Identify which cell holds the provided text, then report its [x, y] central coordinate. 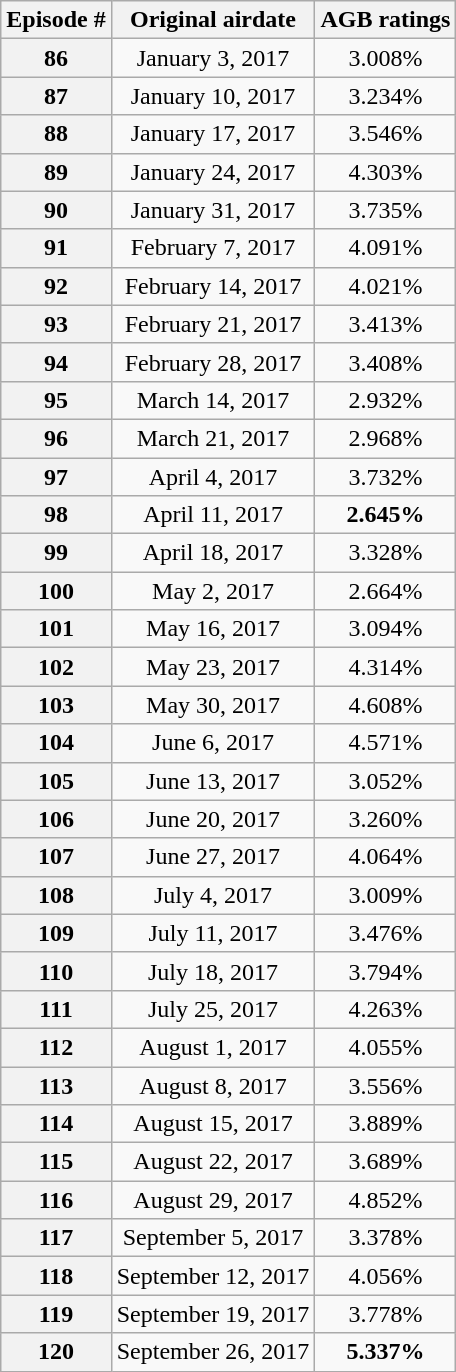
114 [56, 1124]
119 [56, 1314]
92 [56, 286]
106 [56, 819]
May 2, 2017 [213, 591]
3.052% [386, 781]
3.889% [386, 1124]
July 11, 2017 [213, 933]
July 25, 2017 [213, 1009]
98 [56, 515]
3.732% [386, 477]
102 [56, 667]
2.664% [386, 591]
June 13, 2017 [213, 781]
Episode # [56, 20]
February 14, 2017 [213, 286]
3.234% [386, 96]
86 [56, 58]
January 10, 2017 [213, 96]
4.608% [386, 705]
May 23, 2017 [213, 667]
89 [56, 172]
110 [56, 971]
June 27, 2017 [213, 857]
January 31, 2017 [213, 210]
4.571% [386, 743]
August 29, 2017 [213, 1200]
3.094% [386, 629]
4.314% [386, 667]
3.778% [386, 1314]
Original airdate [213, 20]
93 [56, 324]
2.932% [386, 400]
118 [56, 1276]
August 15, 2017 [213, 1124]
September 5, 2017 [213, 1238]
3.009% [386, 895]
3.794% [386, 971]
95 [56, 400]
July 4, 2017 [213, 895]
4.303% [386, 172]
101 [56, 629]
103 [56, 705]
May 30, 2017 [213, 705]
May 16, 2017 [213, 629]
88 [56, 134]
3.008% [386, 58]
4.055% [386, 1047]
March 14, 2017 [213, 400]
91 [56, 248]
105 [56, 781]
2.968% [386, 438]
3.546% [386, 134]
100 [56, 591]
3.689% [386, 1162]
June 20, 2017 [213, 819]
2.645% [386, 515]
108 [56, 895]
4.263% [386, 1009]
AGB ratings [386, 20]
5.337% [386, 1352]
3.476% [386, 933]
4.021% [386, 286]
3.413% [386, 324]
January 3, 2017 [213, 58]
90 [56, 210]
109 [56, 933]
4.056% [386, 1276]
120 [56, 1352]
107 [56, 857]
January 24, 2017 [213, 172]
99 [56, 553]
July 18, 2017 [213, 971]
116 [56, 1200]
3.735% [386, 210]
4.091% [386, 248]
August 1, 2017 [213, 1047]
3.328% [386, 553]
June 6, 2017 [213, 743]
3.260% [386, 819]
February 28, 2017 [213, 362]
4.852% [386, 1200]
115 [56, 1162]
April 11, 2017 [213, 515]
4.064% [386, 857]
94 [56, 362]
96 [56, 438]
September 19, 2017 [213, 1314]
87 [56, 96]
February 7, 2017 [213, 248]
September 26, 2017 [213, 1352]
March 21, 2017 [213, 438]
104 [56, 743]
April 18, 2017 [213, 553]
February 21, 2017 [213, 324]
117 [56, 1238]
97 [56, 477]
August 8, 2017 [213, 1085]
January 17, 2017 [213, 134]
September 12, 2017 [213, 1276]
111 [56, 1009]
April 4, 2017 [213, 477]
113 [56, 1085]
3.408% [386, 362]
August 22, 2017 [213, 1162]
3.378% [386, 1238]
3.556% [386, 1085]
112 [56, 1047]
